Determine the [x, y] coordinate at the center of the cell enclosing the given text.  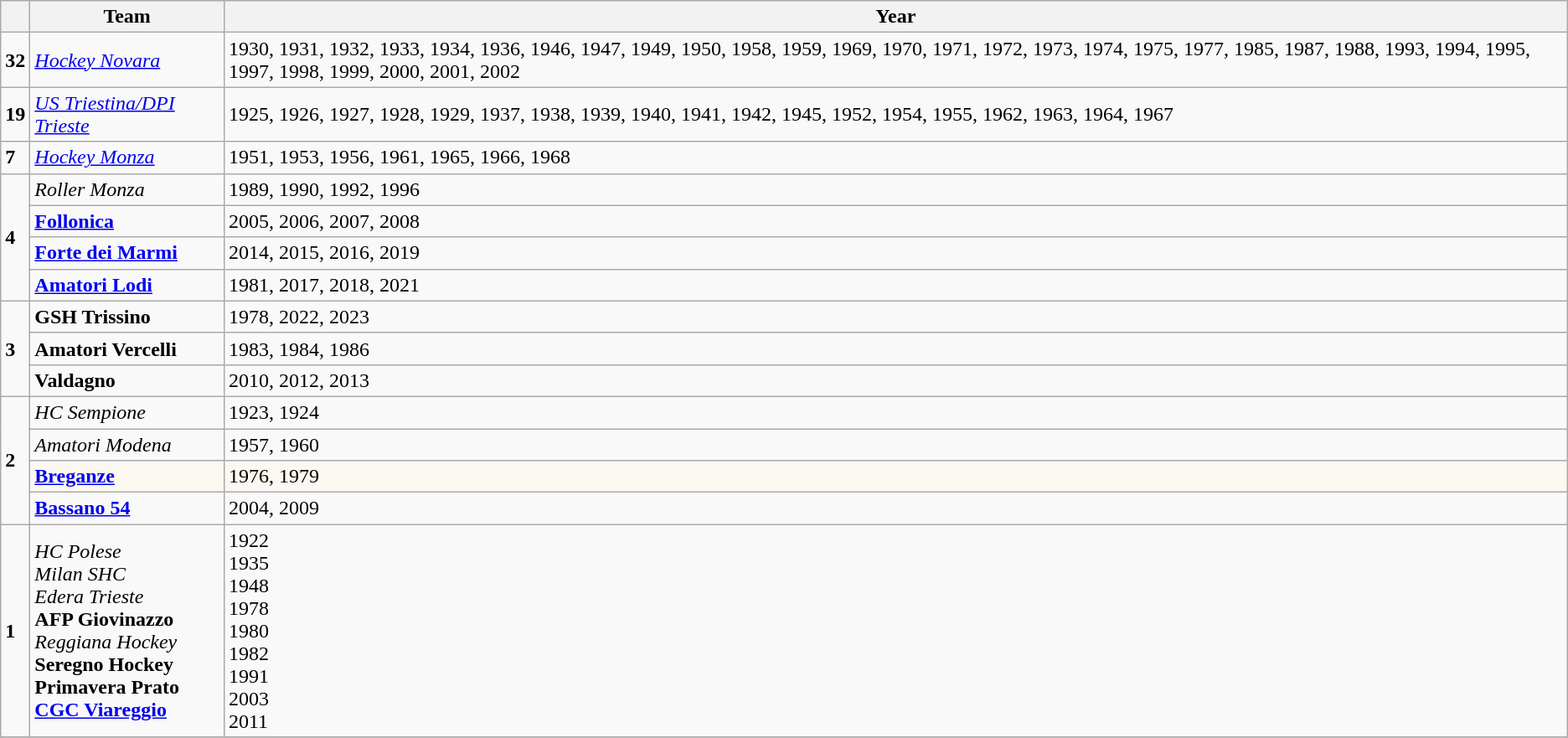
1 [15, 631]
US Triestina/DPI Trieste [127, 114]
Breganze [127, 477]
Bassano 54 [127, 508]
2 [15, 460]
Amatori Modena [127, 445]
GSH Trissino [127, 317]
2004, 2009 [895, 508]
1981, 2017, 2018, 2021 [895, 285]
Year [895, 17]
Forte dei Marmi [127, 253]
1978, 2022, 2023 [895, 317]
1925, 1926, 1927, 1928, 1929, 1937, 1938, 1939, 1940, 1941, 1942, 1945, 1952, 1954, 1955, 1962, 1963, 1964, 1967 [895, 114]
1923, 1924 [895, 412]
HC PoleseMilan SHCEdera TriesteAFP GiovinazzoReggiana HockeySeregno HockeyPrimavera PratoCGC Viareggio [127, 631]
Follonica [127, 221]
1957, 1960 [895, 445]
19 [15, 114]
HC Sempione [127, 412]
Valdagno [127, 380]
Hockey Monza [127, 157]
Roller Monza [127, 189]
1951, 1953, 1956, 1961, 1965, 1966, 1968 [895, 157]
32 [15, 60]
1976, 1979 [895, 477]
Amatori Lodi [127, 285]
Amatori Vercelli [127, 348]
1983, 1984, 1986 [895, 348]
2005, 2006, 2007, 2008 [895, 221]
7 [15, 157]
2010, 2012, 2013 [895, 380]
3 [15, 348]
4 [15, 237]
192219351948197819801982199120032011 [895, 631]
Team [127, 17]
Hockey Novara [127, 60]
1989, 1990, 1992, 1996 [895, 189]
2014, 2015, 2016, 2019 [895, 253]
